Search for the cell housing the specified text and yield its (X, Y) center coordinate. 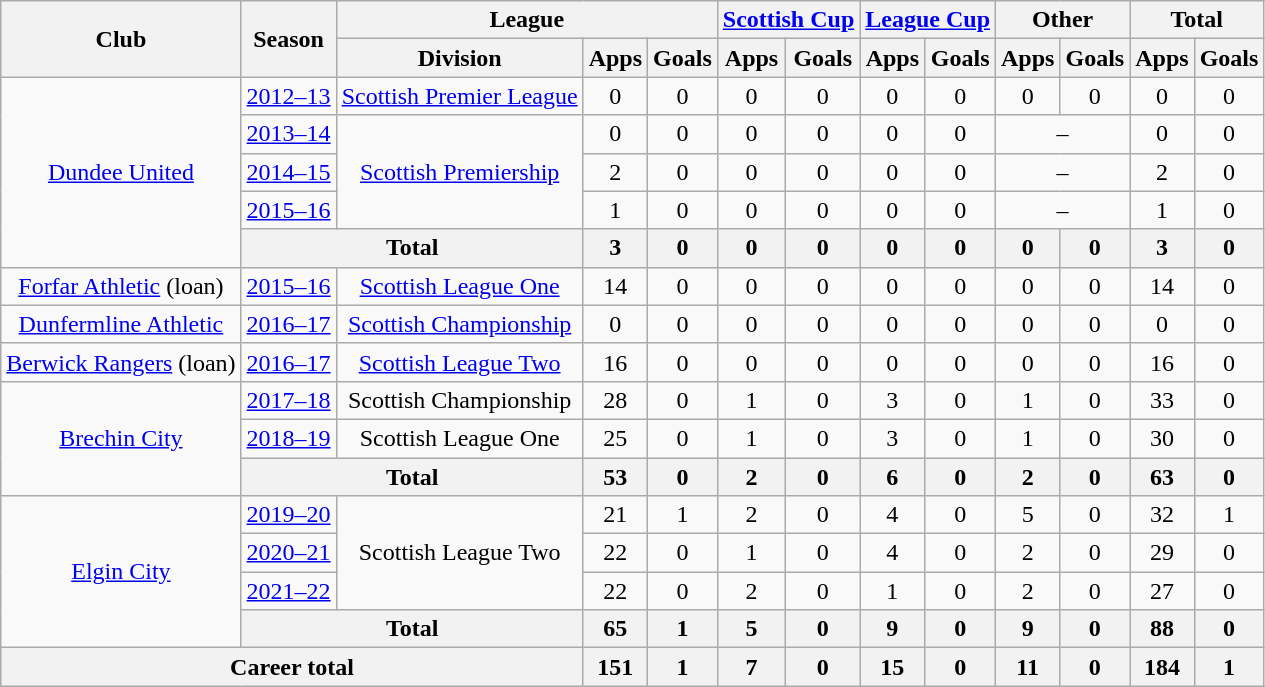
28 (615, 400)
Elgin City (121, 572)
League Cup (928, 20)
25 (615, 438)
88 (1162, 629)
Forfar Athletic (loan) (121, 286)
Dunfermline Athletic (121, 324)
29 (1162, 553)
6 (892, 477)
53 (615, 477)
2014–15 (288, 172)
2012–13 (288, 96)
Scottish Premiership (460, 172)
Career total (292, 667)
2017–18 (288, 400)
11 (1028, 667)
2020–21 (288, 553)
65 (615, 629)
Brechin City (121, 438)
Berwick Rangers (loan) (121, 362)
Scottish Cup (788, 20)
League (526, 20)
7 (751, 667)
2019–20 (288, 515)
2018–19 (288, 438)
33 (1162, 400)
15 (892, 667)
151 (615, 667)
2021–22 (288, 591)
32 (1162, 515)
27 (1162, 591)
Season (288, 39)
Scottish Premier League (460, 96)
Dundee United (121, 172)
21 (615, 515)
Division (460, 58)
184 (1162, 667)
2013–14 (288, 134)
Club (121, 39)
30 (1162, 438)
63 (1162, 477)
Other (1063, 20)
